Capture the cell that displays the provided text and extract its [x, y] central coordinate. 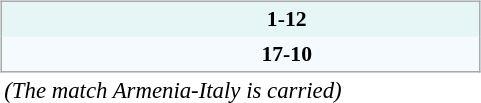
1-12 [286, 18]
17-10 [286, 54]
